For the text-containing cell, return its midpoint in [x, y] coordinate format. 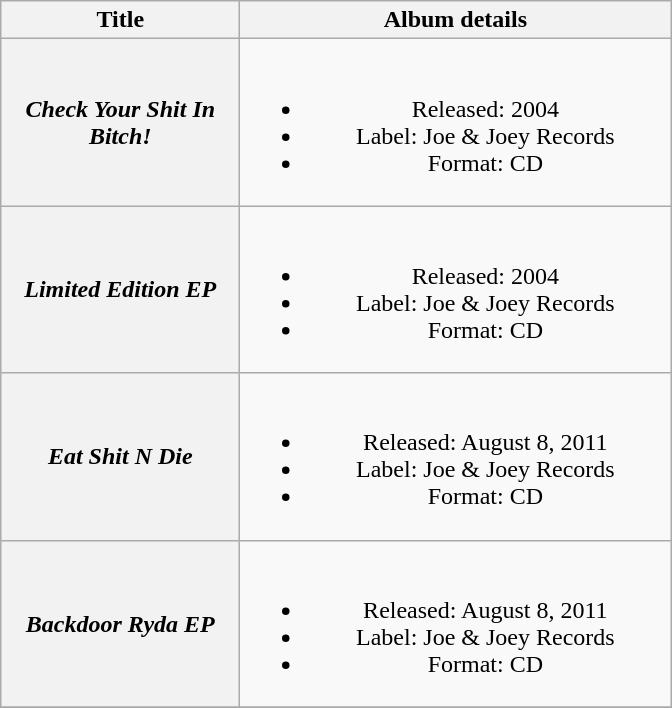
Check Your Shit In Bitch! [120, 122]
Backdoor Ryda EP [120, 624]
Title [120, 20]
Eat Shit N Die [120, 456]
Album details [456, 20]
Limited Edition EP [120, 290]
